Search for the cell housing the specified text and yield its (X, Y) center coordinate. 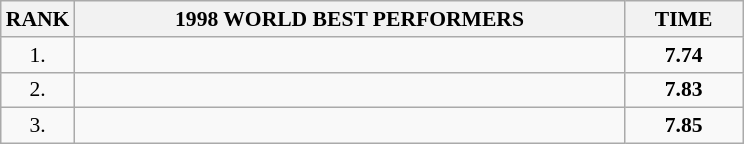
1. (38, 55)
7.83 (684, 90)
7.85 (684, 126)
1998 WORLD BEST PERFORMERS (349, 19)
7.74 (684, 55)
2. (38, 90)
3. (38, 126)
TIME (684, 19)
RANK (38, 19)
